Locate the cell with the specified text and output its [X, Y] center coordinate. 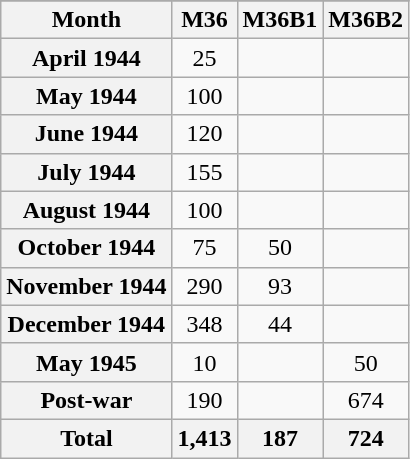
1,413 [204, 438]
May 1945 [86, 362]
May 1944 [86, 96]
10 [204, 362]
44 [280, 324]
Post-war [86, 400]
December 1944 [86, 324]
120 [204, 134]
M36B1 [280, 20]
M36B2 [366, 20]
Total [86, 438]
August 1944 [86, 210]
724 [366, 438]
674 [366, 400]
November 1944 [86, 286]
187 [280, 438]
June 1944 [86, 134]
190 [204, 400]
75 [204, 248]
M36 [204, 20]
290 [204, 286]
Month [86, 20]
93 [280, 286]
October 1944 [86, 248]
July 1944 [86, 172]
April 1944 [86, 58]
155 [204, 172]
25 [204, 58]
348 [204, 324]
